Pinpoint the cell where the given text exists, returning its [X, Y] midpoint coordinate. 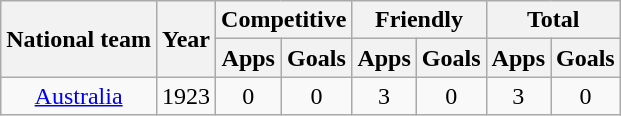
Australia [79, 96]
Friendly [419, 20]
Year [186, 39]
Total [553, 20]
1923 [186, 96]
National team [79, 39]
Competitive [284, 20]
